Locate the cell with the specified text and output its [X, Y] center coordinate. 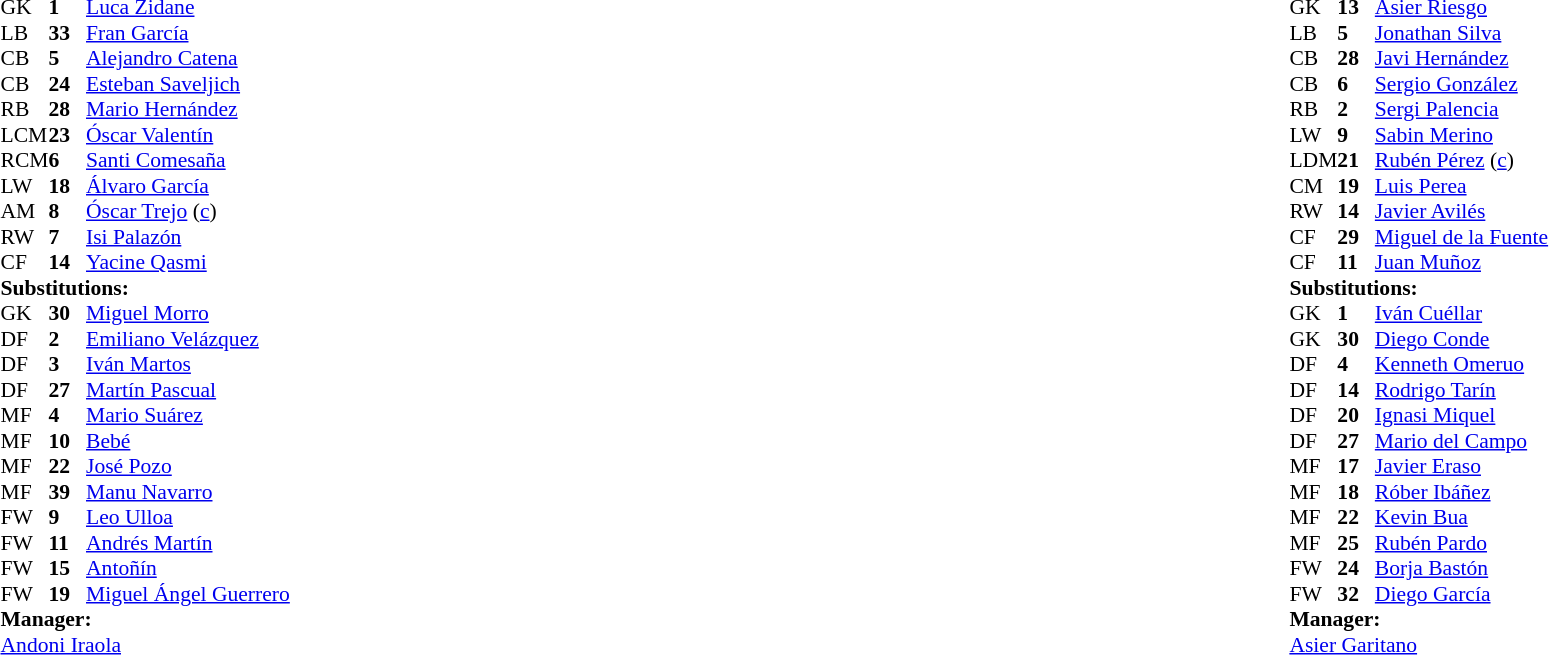
Luis Perea [1462, 186]
Leo Ulloa [188, 517]
20 [1356, 415]
Iván Martos [188, 365]
Javier Eraso [1462, 467]
Juan Muñoz [1462, 263]
Álvaro García [188, 186]
Antoñín [188, 569]
Róber Ibáñez [1462, 492]
Javier Avilés [1462, 211]
Alejandro Catena [188, 59]
Diego Conde [1462, 339]
Óscar Valentín [188, 135]
Sabin Merino [1462, 135]
21 [1356, 161]
Sergio González [1462, 84]
Iván Cuéllar [1462, 313]
Diego García [1462, 594]
Yacine Qasmi [188, 263]
Emiliano Velázquez [188, 339]
Mario Suárez [188, 415]
Rubén Pérez (c) [1462, 161]
32 [1356, 594]
Miguel de la Fuente [1462, 237]
Kenneth Omeruo [1462, 365]
33 [67, 33]
29 [1356, 237]
Fran García [188, 33]
Miguel Ángel Guerrero [188, 594]
AM [24, 211]
LDM [1313, 161]
Bebé [188, 441]
10 [67, 441]
3 [67, 365]
Óscar Trejo (c) [188, 211]
Isi Palazón [188, 237]
Manu Navarro [188, 492]
Ignasi Miquel [1462, 415]
39 [67, 492]
Mario Hernández [188, 109]
1 [1356, 313]
Javi Hernández [1462, 59]
Santi Comesaña [188, 161]
Jonathan Silva [1462, 33]
Mario del Campo [1462, 441]
23 [67, 135]
8 [67, 211]
17 [1356, 467]
LCM [24, 135]
José Pozo [188, 467]
Andrés Martín [188, 543]
15 [67, 569]
7 [67, 237]
Borja Bastón [1462, 569]
Kevin Bua [1462, 517]
Rubén Pardo [1462, 543]
Sergi Palencia [1462, 109]
CM [1313, 186]
Rodrigo Tarín [1462, 390]
Martín Pascual [188, 390]
Esteban Saveljich [188, 84]
Miguel Morro [188, 313]
25 [1356, 543]
RCM [24, 161]
